Return the (x, y) coordinate for the center point of the cell that contains the specified text.  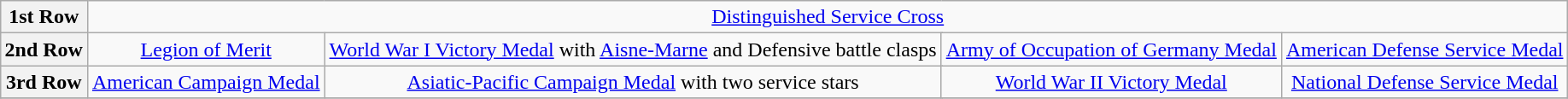
American Defense Service Medal (1425, 49)
Distinguished Service Cross (828, 17)
World War I Victory Medal with Aisne-Marne and Defensive battle clasps (633, 49)
3rd Row (44, 82)
Legion of Merit (206, 49)
Army of Occupation of Germany Medal (1111, 49)
World War II Victory Medal (1111, 82)
Asiatic-Pacific Campaign Medal with two service stars (633, 82)
2nd Row (44, 49)
1st Row (44, 17)
American Campaign Medal (206, 82)
National Defense Service Medal (1425, 82)
